Provide the [x, y] coordinate of the cell's center where the given text is located.  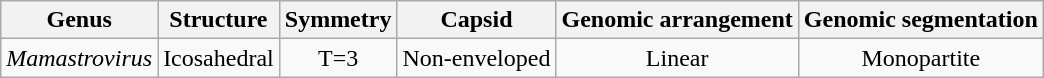
Genus [80, 20]
Monopartite [920, 58]
T=3 [338, 58]
Genomic segmentation [920, 20]
Symmetry [338, 20]
Icosahedral [219, 58]
Linear [677, 58]
Genomic arrangement [677, 20]
Structure [219, 20]
Non-enveloped [476, 58]
Mamastrovirus [80, 58]
Capsid [476, 20]
